Output the (x, y) coordinate of the center of the cell containing the given text.  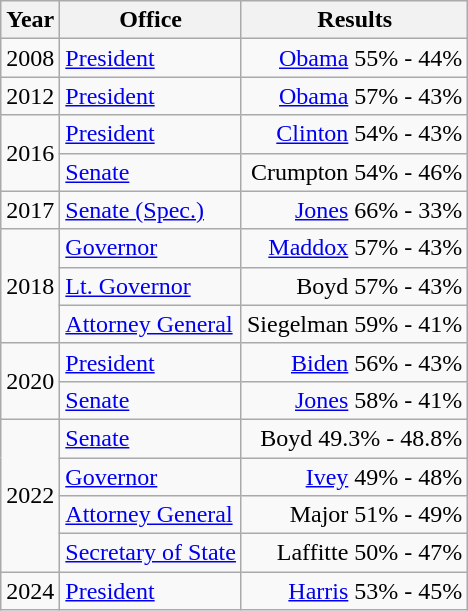
Jones 66% - 33% (354, 210)
Crumpton 54% - 46% (354, 172)
Maddox 57% - 43% (354, 248)
2022 (30, 495)
Boyd 49.3% - 48.8% (354, 438)
2012 (30, 96)
Clinton 54% - 43% (354, 134)
Obama 55% - 44% (354, 58)
2017 (30, 210)
2020 (30, 381)
Office (151, 20)
Biden 56% - 43% (354, 362)
Lt. Governor (151, 286)
Laffitte 50% - 47% (354, 553)
2008 (30, 58)
Obama 57% - 43% (354, 96)
Siegelman 59% - 41% (354, 324)
Jones 58% - 41% (354, 400)
2024 (30, 591)
Senate (Spec.) (151, 210)
2018 (30, 286)
Ivey 49% - 48% (354, 477)
Boyd 57% - 43% (354, 286)
2016 (30, 153)
Results (354, 20)
Year (30, 20)
Major 51% - 49% (354, 515)
Harris 53% - 45% (354, 591)
Secretary of State (151, 553)
